Provide the [X, Y] coordinate of the cell's center where the given text is located.  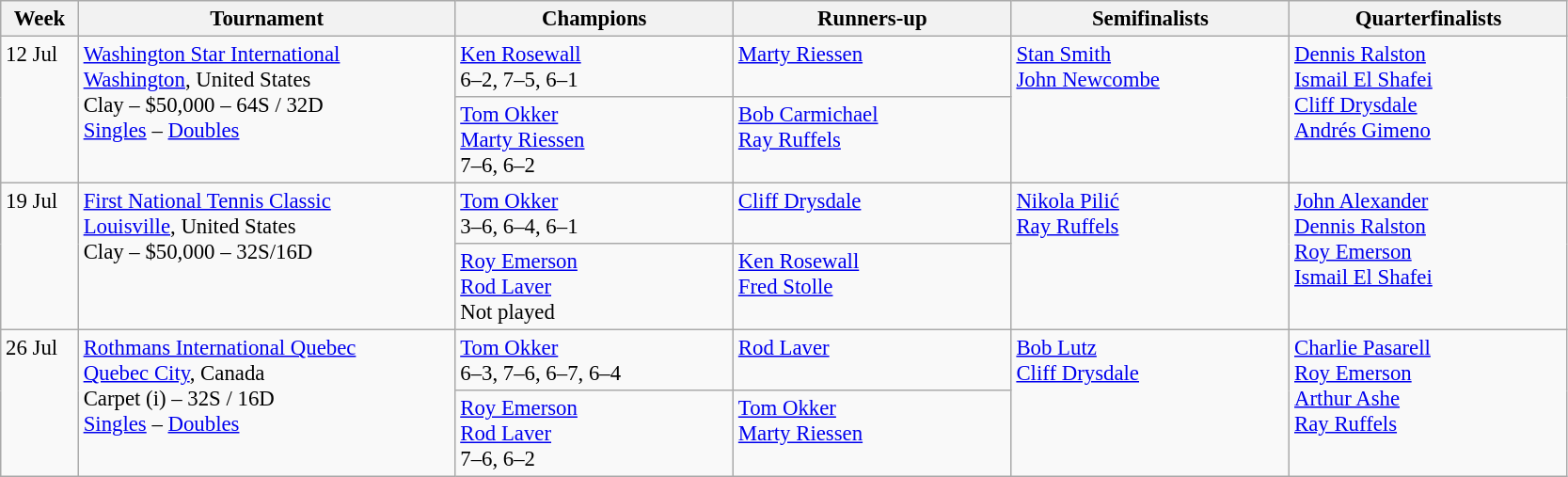
26 Jul [40, 404]
Charlie Pasarell Roy Emerson Arthur Ashe Ray Ruffels [1429, 404]
Ken Rosewall Fred Stolle [873, 287]
Semifinalists [1150, 19]
Nikola Pilić Ray Ruffels [1150, 257]
Roy Emerson Rod LaverNot played [594, 287]
Bob Lutz Cliff Drysdale [1150, 404]
Tom Okker Marty Riessen 7–6, 6–2 [594, 140]
Dennis Ralston Ismail El Shafei Cliff Drysdale Andrés Gimeno [1429, 110]
Rothmans International Quebec Quebec City, Canada Carpet (i) – 32S / 16D Singles – Doubles [267, 404]
Champions [594, 19]
Week [40, 19]
Bob Carmichael Ray Ruffels [873, 140]
John Alexander Dennis Ralston Roy Emerson Ismail El Shafei [1429, 257]
Washington Star International Washington, United States Clay – $50,000 – 64S / 32D Singles – Doubles [267, 110]
Cliff Drysdale [873, 215]
Rod Laver [873, 361]
Tom Okker3–6, 6–4, 6–1 [594, 215]
12 Jul [40, 110]
Ken Rosewall6–2, 7–5, 6–1 [594, 68]
19 Jul [40, 257]
Marty Riessen [873, 68]
Quarterfinalists [1429, 19]
Tournament [267, 19]
Runners-up [873, 19]
Tom Okker6–3, 7–6, 6–7, 6–4 [594, 361]
First National Tennis Classic Louisville, United States Clay – $50,000 – 32S/16D [267, 257]
Stan Smith John Newcombe [1150, 110]
